Pinpoint the cell where the given text exists, returning its [x, y] midpoint coordinate. 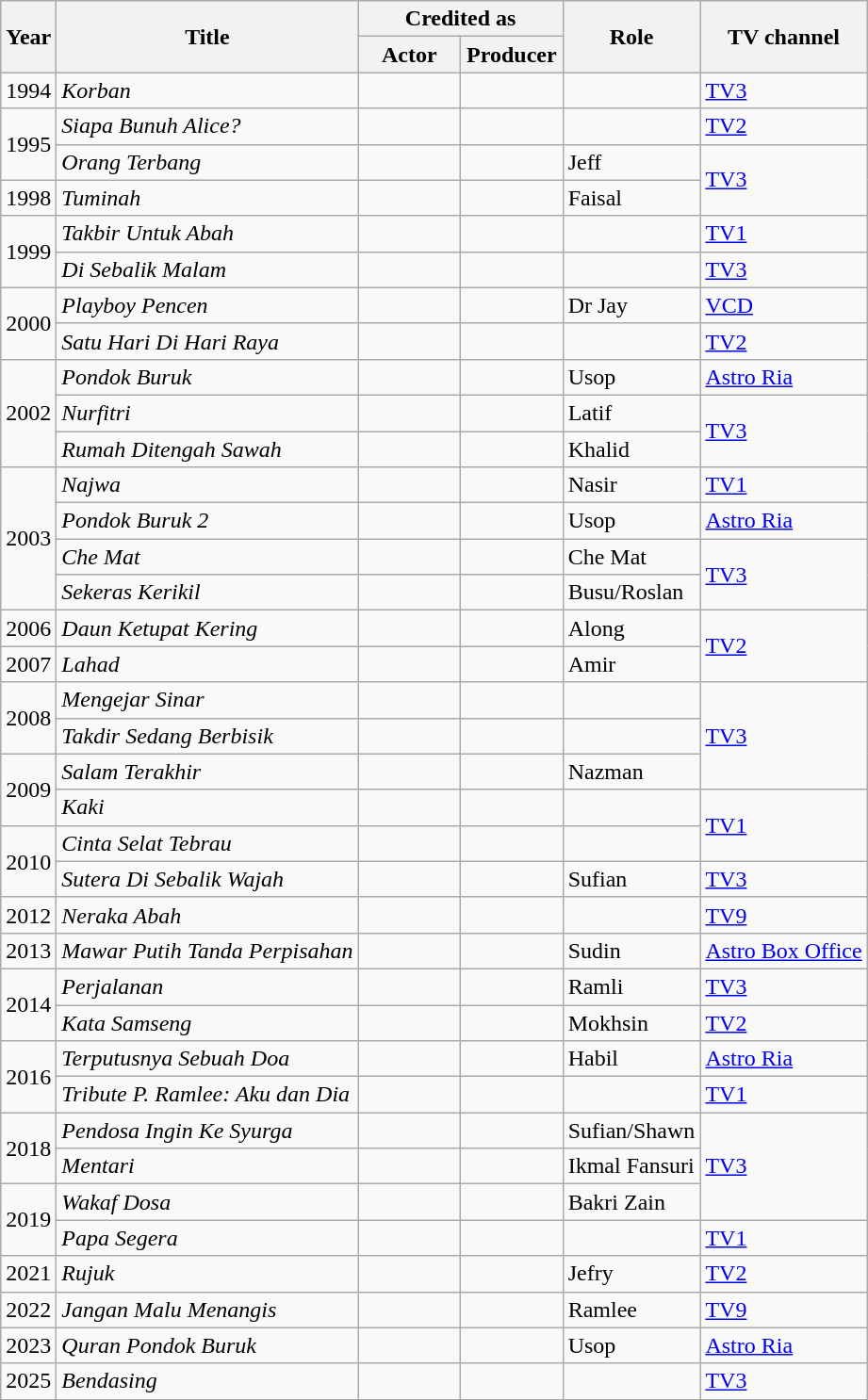
Tuminah [207, 198]
Nazman [631, 772]
Habil [631, 1059]
2016 [28, 1077]
Playboy Pencen [207, 305]
Mokhsin [631, 1022]
2012 [28, 915]
Along [631, 628]
Mawar Putih Tanda Perpisahan [207, 951]
Quran Pondok Buruk [207, 1345]
Jeff [631, 162]
Mentari [207, 1166]
Wakaf Dosa [207, 1202]
Sutera Di Sebalik Wajah [207, 879]
2003 [28, 539]
Busu/Roslan [631, 593]
Pondok Buruk [207, 377]
Kata Samseng [207, 1022]
Korban [207, 90]
Role [631, 37]
TV channel [784, 37]
Sudin [631, 951]
VCD [784, 305]
2013 [28, 951]
Bakri Zain [631, 1202]
Sufian [631, 879]
Ramlee [631, 1310]
Cinta Selat Tebrau [207, 843]
2007 [28, 664]
2010 [28, 861]
Papa Segera [207, 1238]
Pendosa Ingin Ke Syurga [207, 1131]
2009 [28, 790]
2025 [28, 1381]
Dr Jay [631, 305]
Amir [631, 664]
Latif [631, 413]
Year [28, 37]
1994 [28, 90]
Mengejar Sinar [207, 700]
Jefry [631, 1274]
2014 [28, 1004]
Nurfitri [207, 413]
Ikmal Fansuri [631, 1166]
1995 [28, 144]
Salam Terakhir [207, 772]
Credited as [460, 19]
2008 [28, 718]
Khalid [631, 449]
Orang Terbang [207, 162]
Ramli [631, 986]
Sufian/Shawn [631, 1131]
Kaki [207, 807]
2002 [28, 413]
2022 [28, 1310]
Pondok Buruk 2 [207, 521]
2019 [28, 1220]
Rujuk [207, 1274]
Astro Box Office [784, 951]
2006 [28, 628]
Siapa Bunuh Alice? [207, 126]
Faisal [631, 198]
Takdir Sedang Berbisik [207, 736]
Nasir [631, 485]
Perjalanan [207, 986]
2018 [28, 1148]
Title [207, 37]
Terputusnya Sebuah Doa [207, 1059]
Tribute P. Ramlee: Aku dan Dia [207, 1095]
2000 [28, 323]
Takbir Untuk Abah [207, 234]
Rumah Ditengah Sawah [207, 449]
1999 [28, 252]
Bendasing [207, 1381]
Jangan Malu Menangis [207, 1310]
Actor [409, 55]
Di Sebalik Malam [207, 269]
2021 [28, 1274]
Satu Hari Di Hari Raya [207, 341]
Najwa [207, 485]
Sekeras Kerikil [207, 593]
1998 [28, 198]
Producer [513, 55]
Daun Ketupat Kering [207, 628]
Neraka Abah [207, 915]
2023 [28, 1345]
Lahad [207, 664]
